Provide the (X, Y) coordinate of the cell's center where the given text is located.  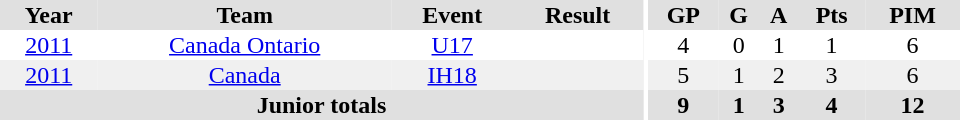
12 (912, 105)
2 (778, 75)
Canada (244, 75)
5 (684, 75)
Team (244, 15)
IH18 (452, 75)
GP (684, 15)
Event (452, 15)
Pts (832, 15)
Canada Ontario (244, 45)
Junior totals (322, 105)
G (738, 15)
0 (738, 45)
PIM (912, 15)
9 (684, 105)
A (778, 15)
Year (48, 15)
Result (578, 15)
U17 (452, 45)
